Scan for the cell matching the given text and deliver its (x, y) coordinate at center. 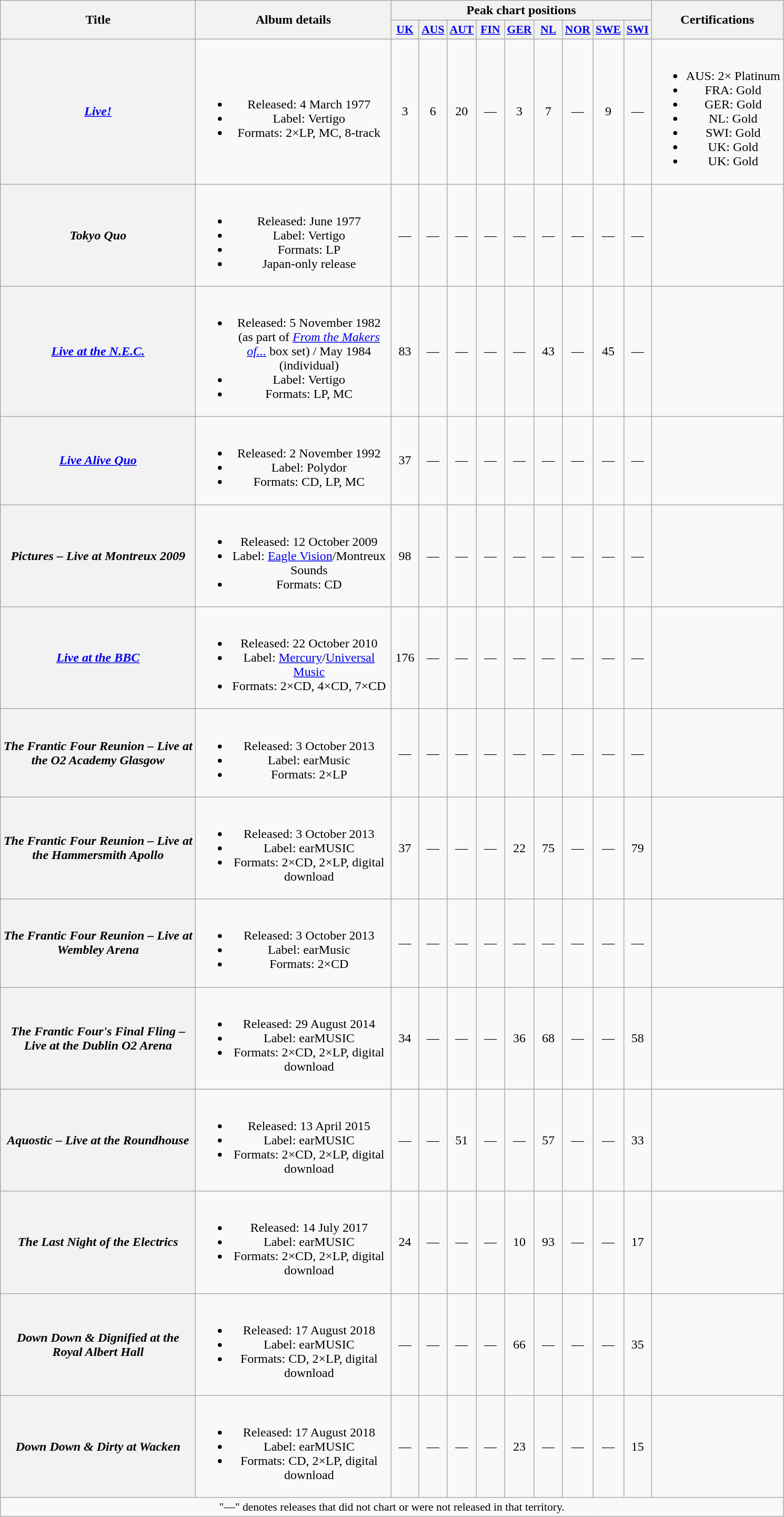
43 (548, 352)
Pictures – Live at Montreux 2009 (98, 556)
AUT (462, 30)
24 (405, 1242)
NOR (578, 30)
Released: 14 July 2017Label: earMUSICFormats: 2×CD, 2×LP, digital download (294, 1242)
66 (520, 1344)
The Frantic Four Reunion – Live at the O2 Academy Glasgow (98, 753)
58 (638, 1038)
57 (548, 1140)
Released: June 1977Label: VertigoFormats: LPJapan-only release (294, 235)
Live! (98, 112)
15 (638, 1446)
75 (548, 848)
"—" denotes releases that did not chart or were not released in that territory. (392, 1507)
FIN (490, 30)
Album details (294, 20)
68 (548, 1038)
51 (462, 1140)
Aquostic – Live at the Roundhouse (98, 1140)
The Frantic Four Reunion – Live at Wembley Arena (98, 943)
Live at the N.E.C. (98, 352)
Tokyo Quo (98, 235)
79 (638, 848)
The Frantic Four's Final Fling – Live at the Dublin O2 Arena (98, 1038)
34 (405, 1038)
The Frantic Four Reunion – Live at the Hammersmith Apollo (98, 848)
Released: 3 October 2013Label: earMusicFormats: 2×CD (294, 943)
9 (608, 112)
98 (405, 556)
Title (98, 20)
Released: 4 March 1977Label: VertigoFormats: 2×LP, MC, 8-track (294, 112)
35 (638, 1344)
Released: 5 November 1982 (as part of From the Makers of... box set) / May 1984 (individual)Label: VertigoFormats: LP, MC (294, 352)
17 (638, 1242)
Released: 3 October 2013Label: earMusicFormats: 2×LP (294, 753)
45 (608, 352)
Released: 13 April 2015Label: earMUSICFormats: 2×CD, 2×LP, digital download (294, 1140)
33 (638, 1140)
7 (548, 112)
Down Down & Dirty at Wacken (98, 1446)
Live Alive Quo (98, 461)
Down Down & Dignified at the Royal Albert Hall (98, 1344)
20 (462, 112)
22 (520, 848)
Certifications (717, 20)
Released: 2 November 1992Label: PolydorFormats: CD, LP, MC (294, 461)
GER (520, 30)
Live at the BBC (98, 658)
Released: 3 October 2013Label: earMUSICFormats: 2×CD, 2×LP, digital download (294, 848)
AUS: 2× PlatinumFRA: GoldGER: GoldNL: GoldSWI: GoldUK: GoldUK: Gold (717, 112)
SWE (608, 30)
Released: 29 August 2014Label: earMUSICFormats: 2×CD, 2×LP, digital download (294, 1038)
6 (433, 112)
36 (520, 1038)
83 (405, 352)
Peak chart positions (521, 11)
10 (520, 1242)
93 (548, 1242)
AUS (433, 30)
176 (405, 658)
Released: 12 October 2009Label: Eagle Vision/Montreux SoundsFormats: CD (294, 556)
23 (520, 1446)
SWI (638, 30)
UK (405, 30)
Released: 22 October 2010Label: Mercury/Universal MusicFormats: 2×CD, 4×CD, 7×CD (294, 658)
The Last Night of the Electrics (98, 1242)
NL (548, 30)
